From the cell containing the given text, extract its center point as (X, Y) coordinate. 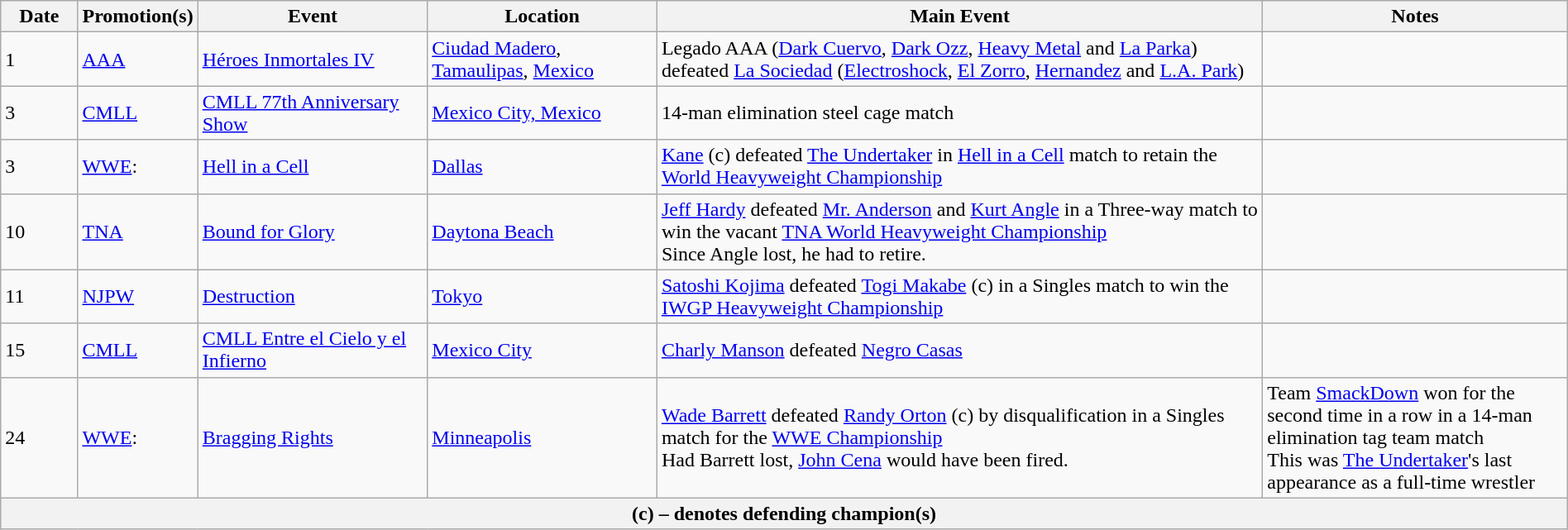
1 (40, 60)
11 (40, 296)
Satoshi Kojima defeated Togi Makabe (c) in a Singles match to win the IWGP Heavyweight Championship (959, 296)
Charly Manson defeated Negro Casas (959, 351)
CMLL Entre el Cielo y el Infierno (313, 351)
Tokyo (543, 296)
24 (40, 437)
AAA (137, 60)
NJPW (137, 296)
15 (40, 351)
Hell in a Cell (313, 167)
Legado AAA (Dark Cuervo, Dark Ozz, Heavy Metal and La Parka) defeated La Sociedad (Electroshock, El Zorro, Hernandez and L.A. Park) (959, 60)
TNA (137, 232)
Bound for Glory (313, 232)
Notes (1416, 17)
14-man elimination steel cage match (959, 112)
Date (40, 17)
10 (40, 232)
Héroes Inmortales IV (313, 60)
Daytona Beach (543, 232)
Event (313, 17)
Location (543, 17)
Bragging Rights (313, 437)
CMLL 77th Anniversary Show (313, 112)
Mexico City, Mexico (543, 112)
Dallas (543, 167)
Minneapolis (543, 437)
(c) – denotes defending champion(s) (784, 513)
Kane (c) defeated The Undertaker in Hell in a Cell match to retain the World Heavyweight Championship (959, 167)
Destruction (313, 296)
Ciudad Madero, Tamaulipas, Mexico (543, 60)
Main Event (959, 17)
Promotion(s) (137, 17)
Mexico City (543, 351)
